Extract the (x, y) coordinate from the center of the cell holding the provided text.  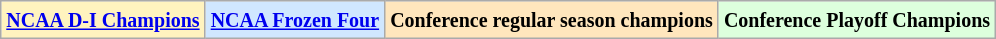
Conference Playoff Champions (856, 20)
NCAA D-I Champions (103, 20)
Conference regular season champions (552, 20)
NCAA Frozen Four (295, 20)
